Search for the cell housing the specified text and yield its (X, Y) center coordinate. 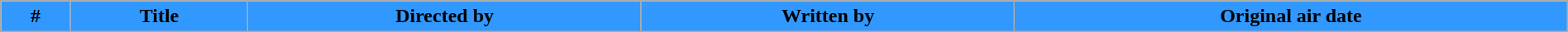
Title (159, 16)
Directed by (445, 16)
# (36, 16)
Original air date (1292, 16)
Written by (827, 16)
